Capture the cell that displays the provided text and extract its (x, y) central coordinate. 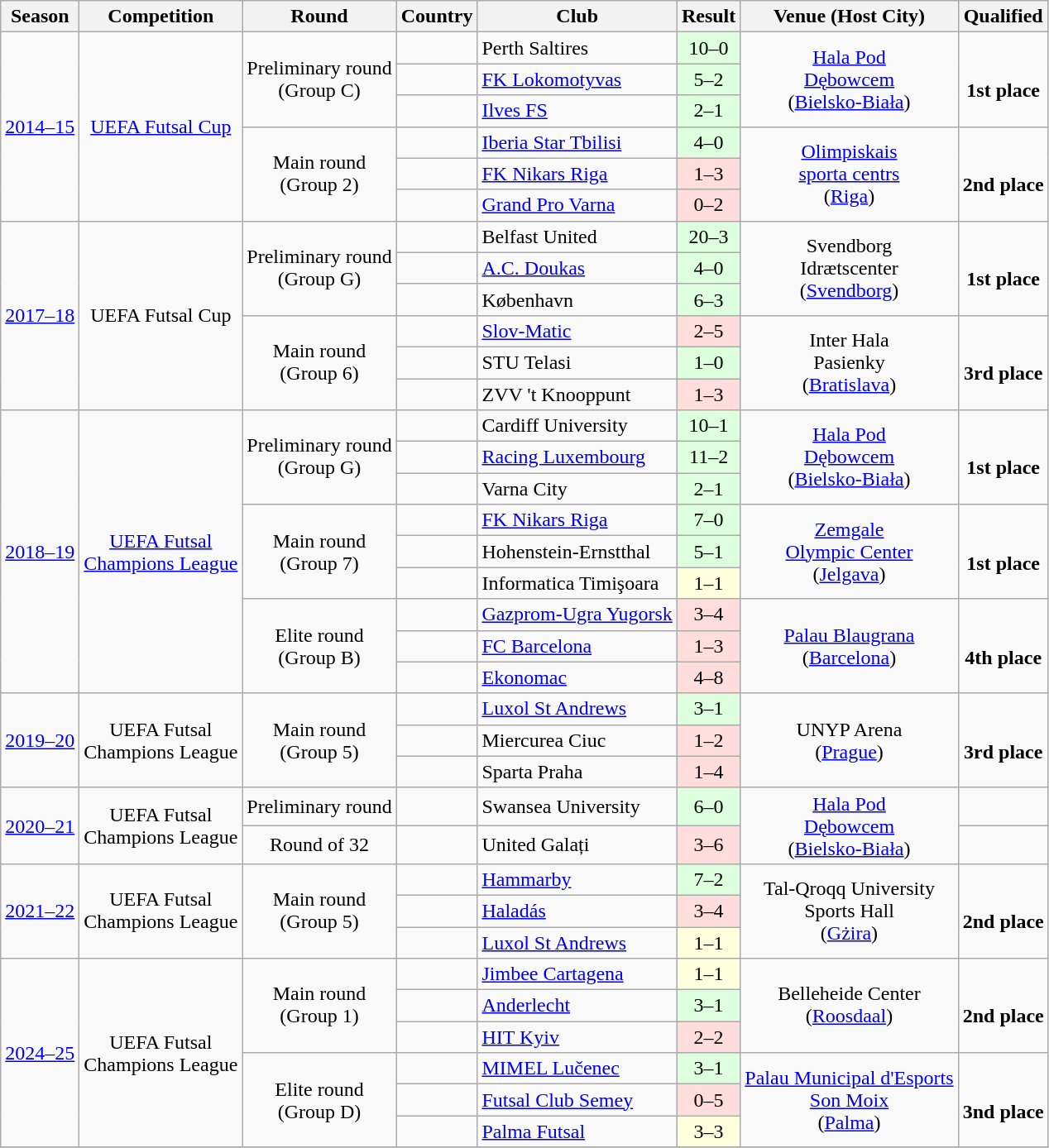
2019–20 (40, 740)
Elite round(Group B) (319, 646)
Main round(Group 2) (319, 174)
Season (40, 17)
A.C. Doukas (577, 268)
Swansea University (577, 806)
Preliminary round(Group C) (319, 79)
Tal-Qroqq UniversitySports Hall(Gżira) (849, 911)
Miercurea Ciuc (577, 740)
Palau Municipal d'EsportsSon Moix(Palma) (849, 1100)
Slov-Matic (577, 331)
FK Lokomotyvas (577, 79)
Perth Saltires (577, 48)
København (577, 299)
Olimpiskaissporta centrs(Riga) (849, 174)
Preliminary round (319, 806)
3nd place (1003, 1100)
20–3 (708, 237)
Competition (160, 17)
Gazprom-Ugra Yugorsk (577, 615)
Inter HalaPasienky(Bratislava) (849, 362)
Main round(Group 6) (319, 362)
4th place (1003, 646)
UNYP Arena(Prague) (849, 740)
ZVV 't Knooppunt (577, 395)
Elite round(Group D) (319, 1100)
2014–15 (40, 127)
2–5 (708, 331)
2021–22 (40, 911)
11–2 (708, 457)
Sparta Praha (577, 772)
Jimbee Cartagena (577, 974)
Varna City (577, 489)
7–0 (708, 520)
Anderlecht (577, 1006)
Club (577, 17)
0–5 (708, 1100)
Iberia Star Tbilisi (577, 142)
Hohenstein-Ernstthal (577, 552)
Haladás (577, 911)
FC Barcelona (577, 646)
5–2 (708, 79)
1–4 (708, 772)
6–0 (708, 806)
Informatica Timişoara (577, 583)
Palau Blaugrana(Barcelona) (849, 646)
2020–21 (40, 825)
Main round(Group 7) (319, 552)
Belleheide Center(Roosdaal) (849, 1006)
Round (319, 17)
Round of 32 (319, 844)
HIT Kyiv (577, 1037)
United Galați (577, 844)
10–1 (708, 426)
Qualified (1003, 17)
7–2 (708, 879)
3–3 (708, 1131)
Venue (Host City) (849, 17)
Main round(Group 1) (319, 1006)
0–2 (708, 205)
10–0 (708, 48)
Ilves FS (577, 111)
Belfast United (577, 237)
Ekonomac (577, 677)
Hammarby (577, 879)
4–8 (708, 677)
Racing Luxembourg (577, 457)
2–2 (708, 1037)
Result (708, 17)
2018–19 (40, 552)
2024–25 (40, 1053)
ZemgaleOlympic Center(Jelgava) (849, 552)
3–6 (708, 844)
MIMEL Lučenec (577, 1069)
Cardiff University (577, 426)
1–2 (708, 740)
5–1 (708, 552)
Grand Pro Varna (577, 205)
Country (437, 17)
Futsal Club Semey (577, 1100)
SvendborgIdrætscenter(Svendborg) (849, 268)
6–3 (708, 299)
1–0 (708, 362)
STU Telasi (577, 362)
Palma Futsal (577, 1131)
2017–18 (40, 315)
